Find where the given text appears and provide that cell's center as (X, Y) coordinate. 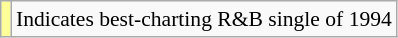
Indicates best-charting R&B single of 1994 (204, 19)
